Search for the cell housing the specified text and yield its [x, y] center coordinate. 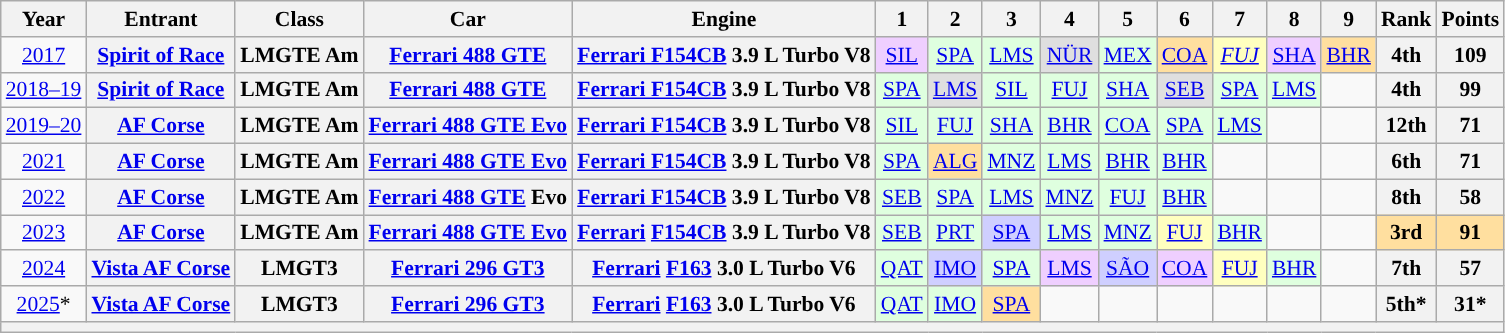
Rank [1406, 19]
NÜR [1069, 55]
Class [299, 19]
SÃO [1128, 269]
6 [1185, 19]
9 [1348, 19]
3 [1011, 19]
8th [1406, 197]
2017 [44, 55]
Points [1470, 19]
7 [1240, 19]
2021 [44, 162]
Entrant [160, 19]
99 [1470, 90]
Engine [724, 19]
2018–19 [44, 90]
2019–20 [44, 126]
91 [1470, 233]
5 [1128, 19]
109 [1470, 55]
3rd [1406, 233]
2 [956, 19]
58 [1470, 197]
57 [1470, 269]
PRT [956, 233]
5th* [1406, 304]
2025* [44, 304]
ALG [956, 162]
2022 [44, 197]
4 [1069, 19]
2024 [44, 269]
6th [1406, 162]
31* [1470, 304]
12th [1406, 126]
MEX [1128, 55]
2023 [44, 233]
1 [902, 19]
7th [1406, 269]
Year [44, 19]
Car [468, 19]
8 [1294, 19]
